For the text-containing cell, return its midpoint in [X, Y] coordinate format. 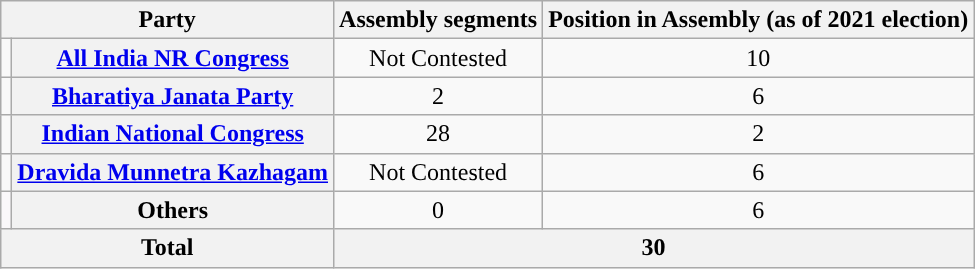
10 [758, 58]
Bharatiya Janata Party [173, 96]
All India NR Congress [173, 58]
Dravida Munnetra Kazhagam [173, 172]
30 [654, 248]
0 [438, 210]
Others [173, 210]
28 [438, 134]
Total [168, 248]
Party [168, 20]
Indian National Congress [173, 134]
Position in Assembly (as of 2021 election) [758, 20]
Assembly segments [438, 20]
